Return (X, Y) of the center of cell containing provided text 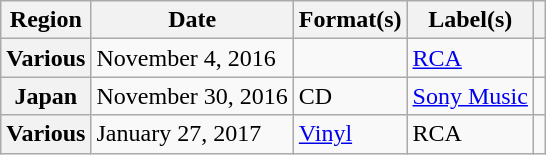
Format(s) (350, 20)
Label(s) (470, 20)
Vinyl (350, 134)
CD (350, 96)
November 4, 2016 (192, 58)
Japan (46, 96)
January 27, 2017 (192, 134)
November 30, 2016 (192, 96)
Region (46, 20)
Date (192, 20)
Sony Music (470, 96)
